Locate the cell with the specified text and output its (X, Y) center coordinate. 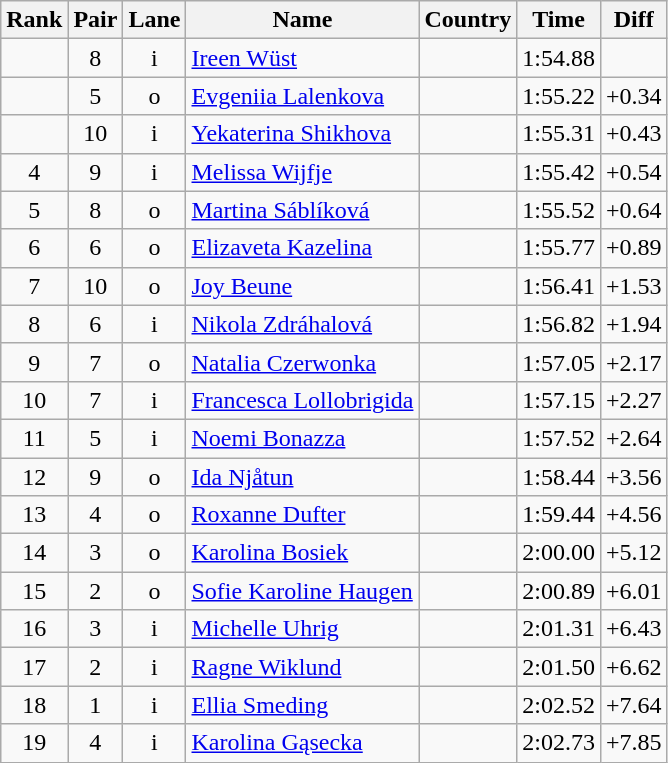
Joy Beune (302, 286)
+1.53 (634, 286)
Nikola Zdráhalová (302, 324)
Pair (96, 20)
2:02.52 (559, 705)
1:57.05 (559, 362)
+6.01 (634, 591)
+2.64 (634, 438)
Ragne Wiklund (302, 667)
16 (34, 629)
18 (34, 705)
1:56.82 (559, 324)
Country (468, 20)
Lane (154, 20)
1:55.77 (559, 248)
Name (302, 20)
+6.62 (634, 667)
1 (96, 705)
Melissa Wijfje (302, 172)
Elizaveta Kazelina (302, 248)
+6.43 (634, 629)
Roxanne Dufter (302, 515)
Evgeniia Lalenkova (302, 96)
Rank (34, 20)
2:01.50 (559, 667)
1:55.31 (559, 134)
Karolina Gąsecka (302, 743)
1:56.41 (559, 286)
Karolina Bosiek (302, 553)
+0.43 (634, 134)
Francesca Lollobrigida (302, 400)
1:59.44 (559, 515)
+7.64 (634, 705)
+0.34 (634, 96)
11 (34, 438)
1:55.22 (559, 96)
Martina Sáblíková (302, 210)
1:58.44 (559, 477)
14 (34, 553)
2:00.89 (559, 591)
17 (34, 667)
+0.54 (634, 172)
1:54.88 (559, 58)
+5.12 (634, 553)
12 (34, 477)
+2.17 (634, 362)
Yekaterina Shikhova (302, 134)
1:57.15 (559, 400)
Natalia Czerwonka (302, 362)
15 (34, 591)
+3.56 (634, 477)
Time (559, 20)
1:57.52 (559, 438)
2:01.31 (559, 629)
1:55.52 (559, 210)
1:55.42 (559, 172)
Sofie Karoline Haugen (302, 591)
+0.89 (634, 248)
Diff (634, 20)
+0.64 (634, 210)
13 (34, 515)
Ellia Smeding (302, 705)
Noemi Bonazza (302, 438)
+1.94 (634, 324)
2:02.73 (559, 743)
Ireen Wüst (302, 58)
2:00.00 (559, 553)
+4.56 (634, 515)
Michelle Uhrig (302, 629)
+7.85 (634, 743)
19 (34, 743)
Ida Njåtun (302, 477)
+2.27 (634, 400)
